Scan for the cell matching the given text and deliver its [X, Y] coordinate at center. 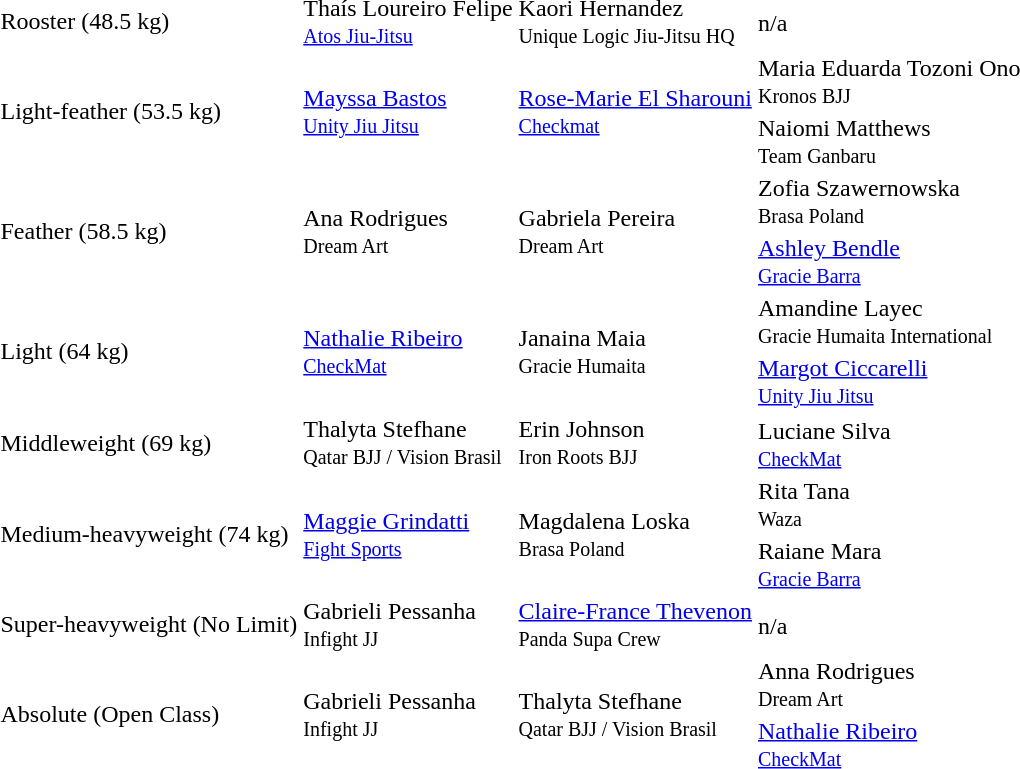
Nathalie RibeiroCheckMat [408, 352]
Erin JohnsonIron Roots BJJ [635, 443]
Rose-Marie El SharouniCheckmat [635, 112]
Magdalena LoskaBrasa Poland [635, 534]
Maggie GrindattiFight Sports [408, 534]
Janaina MaiaGracie Humaita [635, 352]
Ana RodriguesDream Art [408, 232]
Mayssa BastosUnity Jiu Jitsu [408, 112]
Gabriela PereiraDream Art [635, 232]
Thalyta StefhaneQatar BJJ / Vision Brasil [408, 443]
Gabrieli PessanhaInfight JJ [408, 624]
Claire-France ThevenonPanda Supa Crew [635, 624]
